From the cell containing the given text, extract its center point as (X, Y) coordinate. 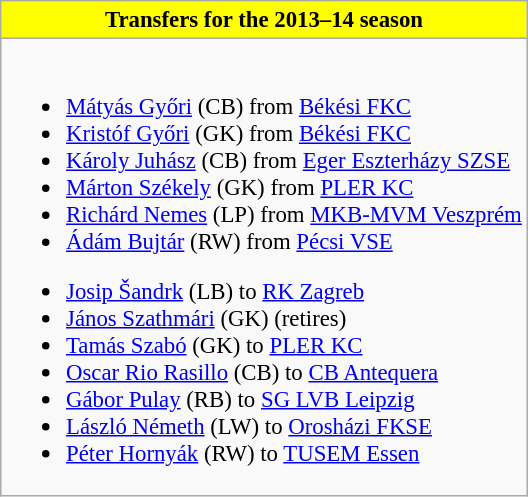
Transfers for the 2013–14 season (264, 20)
